For the text-containing cell, return its midpoint in [x, y] coordinate format. 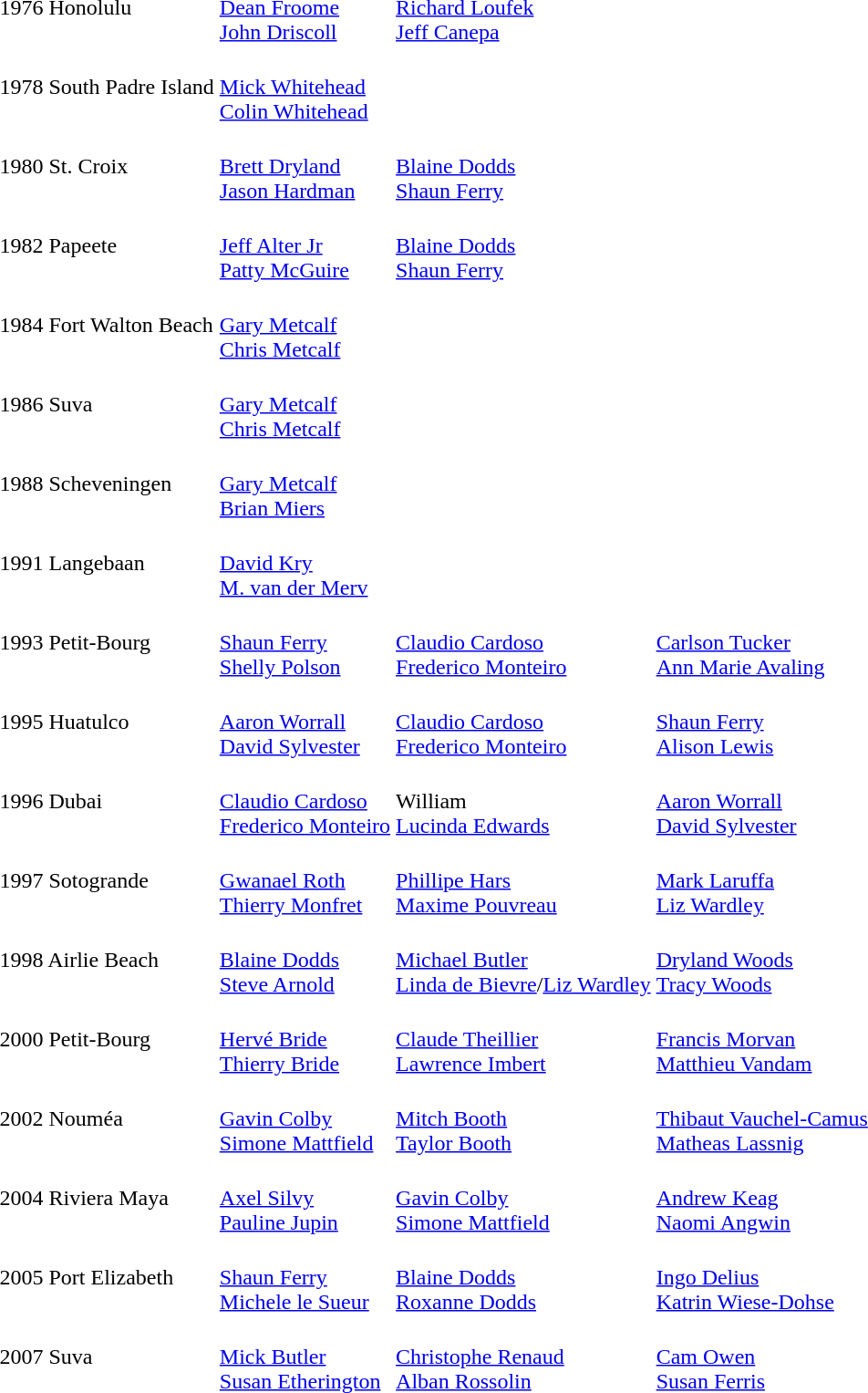
Mick WhiteheadColin Whitehead [305, 87]
David KryM. van der Merv [305, 563]
Jeff Alter JrPatty McGuire [305, 245]
Shaun FerryShelly Polson [305, 642]
Phillipe HarsMaxime Pouvreau [523, 880]
Blaine DoddsRoxanne Dodds [523, 1277]
Mitch BoothTaylor Booth [523, 1118]
Axel SilvyPauline Jupin [305, 1198]
Hervé BrideThierry Bride [305, 1039]
Aaron WorrallDavid Sylvester [305, 722]
Gwanael RothThierry Monfret [305, 880]
WilliamLucinda Edwards [523, 801]
Claude TheillierLawrence Imbert [523, 1039]
Michael ButlerLinda de Bievre/Liz Wardley [523, 960]
Shaun FerryMichele le Sueur [305, 1277]
Brett DrylandJason Hardman [305, 166]
Gary MetcalfBrian Miers [305, 483]
Blaine DoddsSteve Arnold [305, 960]
